Determine the [X, Y] coordinate at the center of the cell enclosing the given text.  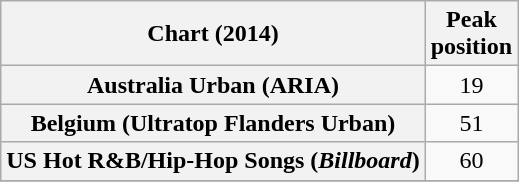
Peakposition [471, 34]
60 [471, 161]
51 [471, 123]
US Hot R&B/Hip-Hop Songs (Billboard) [213, 161]
Chart (2014) [213, 34]
Belgium (Ultratop Flanders Urban) [213, 123]
Australia Urban (ARIA) [213, 85]
19 [471, 85]
